Output the (X, Y) coordinate of the center of the cell containing the given text.  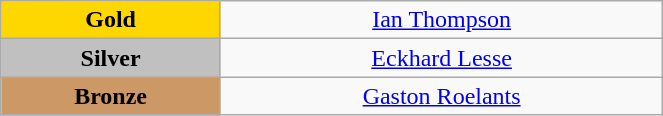
Gaston Roelants (441, 96)
Ian Thompson (441, 20)
Gold (111, 20)
Eckhard Lesse (441, 58)
Silver (111, 58)
Bronze (111, 96)
